Return the [x, y] coordinate for the center point of the cell that contains the specified text.  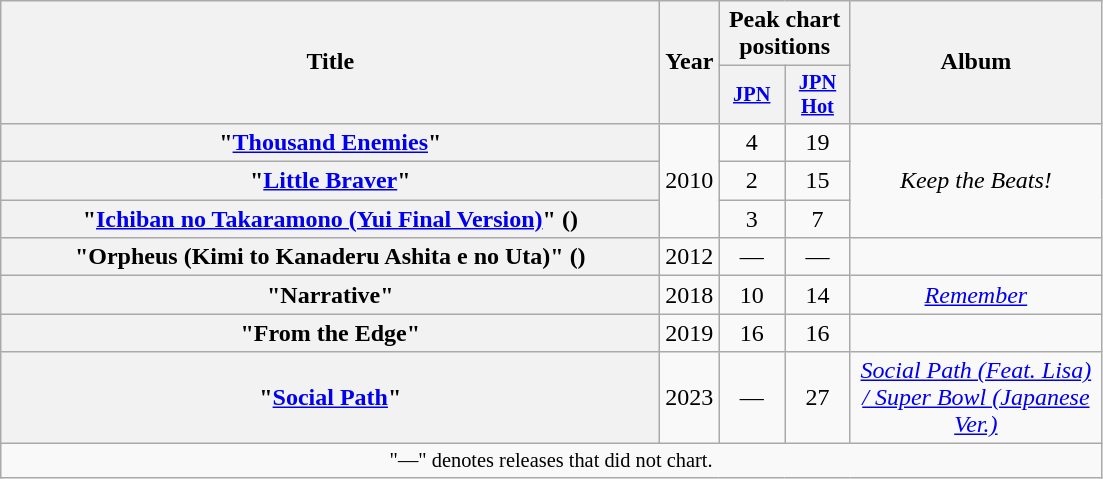
Remember [976, 295]
7 [818, 219]
2012 [690, 257]
"—" denotes releases that did not chart. [552, 461]
Year [690, 62]
2023 [690, 398]
JPN [752, 95]
10 [752, 295]
"Thousand Enemies" [330, 142]
"Little Braver" [330, 181]
15 [818, 181]
14 [818, 295]
Title [330, 62]
Album [976, 62]
"Narrative" [330, 295]
3 [752, 219]
"Orpheus (Kimi to Kanaderu Ashita e no Uta)" () [330, 257]
Keep the Beats! [976, 180]
2019 [690, 333]
19 [818, 142]
"Ichiban no Takaramono (Yui Final Version)" () [330, 219]
Social Path (Feat. Lisa) / Super Bowl (Japanese Ver.) [976, 398]
2 [752, 181]
2018 [690, 295]
"Social Path" [330, 398]
27 [818, 398]
Peak chartpositions [784, 34]
2010 [690, 180]
4 [752, 142]
"From the Edge" [330, 333]
JPNHot [818, 95]
